Scan for the cell matching the given text and deliver its [x, y] coordinate at center. 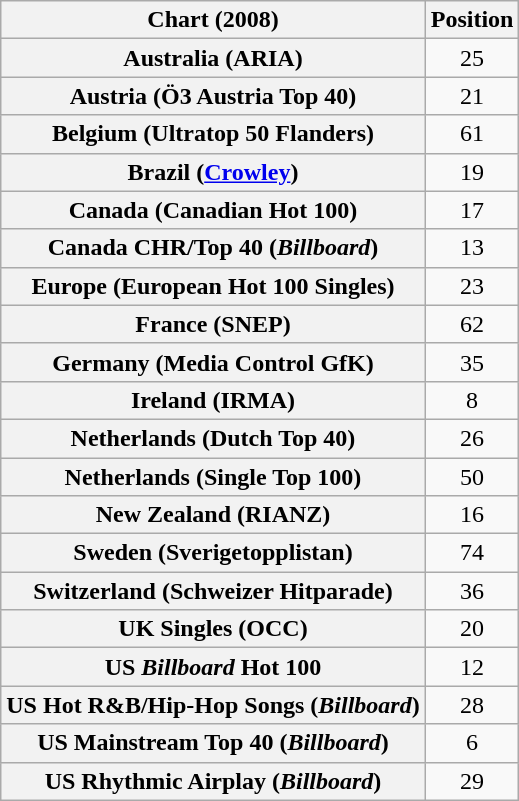
13 [472, 248]
12 [472, 667]
Germany (Media Control GfK) [213, 362]
21 [472, 96]
50 [472, 477]
23 [472, 286]
36 [472, 591]
US Rhythmic Airplay (Billboard) [213, 781]
26 [472, 438]
16 [472, 515]
Ireland (IRMA) [213, 400]
74 [472, 553]
Europe (European Hot 100 Singles) [213, 286]
29 [472, 781]
Austria (Ö3 Austria Top 40) [213, 96]
Chart (2008) [213, 20]
6 [472, 743]
35 [472, 362]
Australia (ARIA) [213, 58]
US Billboard Hot 100 [213, 667]
US Hot R&B/Hip-Hop Songs (Billboard) [213, 705]
France (SNEP) [213, 324]
New Zealand (RIANZ) [213, 515]
8 [472, 400]
Belgium (Ultratop 50 Flanders) [213, 134]
Switzerland (Schweizer Hitparade) [213, 591]
Netherlands (Single Top 100) [213, 477]
Brazil (Crowley) [213, 172]
20 [472, 629]
Sweden (Sverigetopplistan) [213, 553]
Canada (Canadian Hot 100) [213, 210]
61 [472, 134]
US Mainstream Top 40 (Billboard) [213, 743]
28 [472, 705]
62 [472, 324]
25 [472, 58]
UK Singles (OCC) [213, 629]
19 [472, 172]
Position [472, 20]
Netherlands (Dutch Top 40) [213, 438]
Canada CHR/Top 40 (Billboard) [213, 248]
17 [472, 210]
